Detect which cell encompasses the target text, then output its [X, Y] center coordinate. 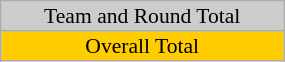
Team and Round Total [142, 16]
Overall Total [142, 46]
